Pinpoint the cell where the given text exists, returning its [x, y] midpoint coordinate. 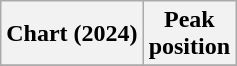
Chart (2024) [72, 34]
Peakposition [189, 34]
